Locate the cell with the specified text and output its (X, Y) center coordinate. 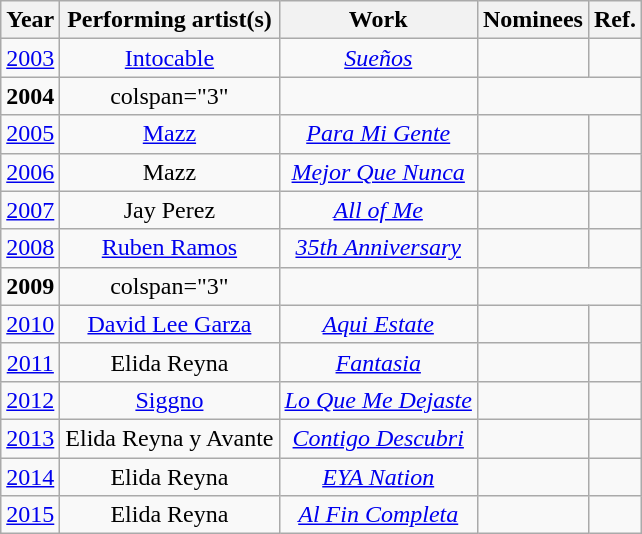
2006 (30, 172)
Contigo Descubri (378, 438)
Ref. (614, 20)
2010 (30, 324)
Performing artist(s) (170, 20)
Aqui Estate (378, 324)
Jay Perez (170, 210)
Siggno (170, 400)
2011 (30, 362)
35th Anniversary (378, 248)
David Lee Garza (170, 324)
Sueños (378, 58)
2012 (30, 400)
Elida Reyna y Avante (170, 438)
2008 (30, 248)
Fantasia (378, 362)
2005 (30, 134)
Work (378, 20)
2007 (30, 210)
Lo Que Me Dejaste (378, 400)
2014 (30, 477)
Para Mi Gente (378, 134)
Year (30, 20)
2009 (30, 286)
EYA Nation (378, 477)
Mejor Que Nunca (378, 172)
2004 (30, 96)
Al Fin Completa (378, 515)
2013 (30, 438)
Ruben Ramos (170, 248)
2003 (30, 58)
All of Me (378, 210)
2015 (30, 515)
Nominees (532, 20)
Intocable (170, 58)
